From the cell containing the given text, extract its center point as [x, y] coordinate. 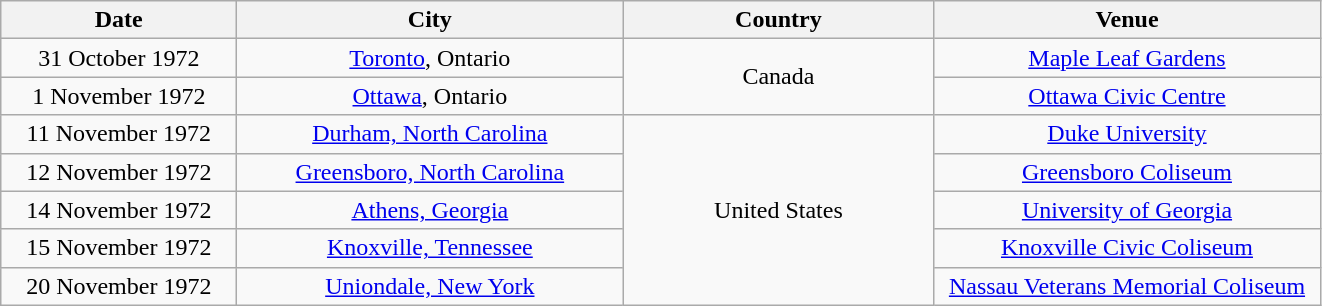
Duke University [1127, 134]
Uniondale, New York [430, 286]
Knoxville, Tennessee [430, 248]
Country [778, 20]
Canada [778, 77]
City [430, 20]
Maple Leaf Gardens [1127, 58]
United States [778, 210]
Athens, Georgia [430, 210]
Nassau Veterans Memorial Coliseum [1127, 286]
Knoxville Civic Coliseum [1127, 248]
Greensboro, North Carolina [430, 172]
Toronto, Ontario [430, 58]
Greensboro Coliseum [1127, 172]
15 November 1972 [119, 248]
Date [119, 20]
University of Georgia [1127, 210]
14 November 1972 [119, 210]
Ottawa, Ontario [430, 96]
Durham, North Carolina [430, 134]
11 November 1972 [119, 134]
Venue [1127, 20]
12 November 1972 [119, 172]
1 November 1972 [119, 96]
31 October 1972 [119, 58]
20 November 1972 [119, 286]
Ottawa Civic Centre [1127, 96]
